Search for the cell housing the specified text and yield its (X, Y) center coordinate. 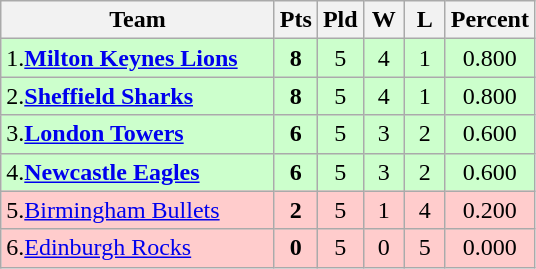
Percent (490, 20)
5.Birmingham Bullets (138, 210)
L (424, 20)
W (384, 20)
2.Sheffield Sharks (138, 96)
0.000 (490, 248)
6.Edinburgh Rocks (138, 248)
3.London Towers (138, 134)
0.200 (490, 210)
4.Newcastle Eagles (138, 172)
1.Milton Keynes Lions (138, 58)
Team (138, 20)
Pts (296, 20)
Pld (340, 20)
